Pinpoint the cell where the given text exists, returning its [X, Y] midpoint coordinate. 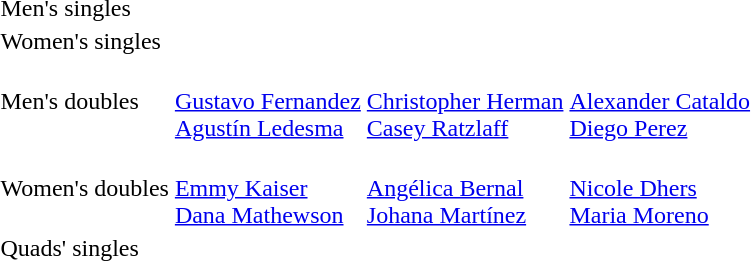
Gustavo FernandezAgustín Ledesma [268, 101]
Angélica BernalJohana Martínez [465, 188]
Christopher HermanCasey Ratzlaff [465, 101]
Emmy KaiserDana Mathewson [268, 188]
